From the cell containing the given text, extract its center point as (x, y) coordinate. 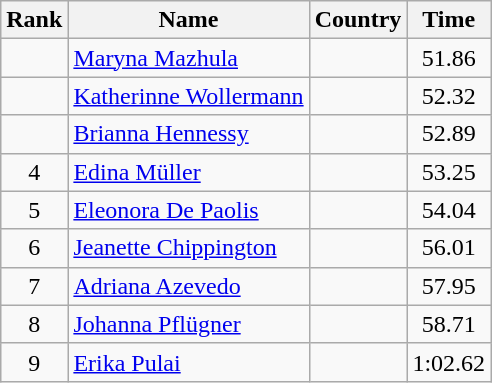
51.86 (449, 58)
9 (34, 362)
1:02.62 (449, 362)
6 (34, 248)
Erika Pulai (188, 362)
8 (34, 324)
52.32 (449, 96)
54.04 (449, 210)
Adriana Azevedo (188, 286)
Name (188, 20)
56.01 (449, 248)
Johanna Pflügner (188, 324)
52.89 (449, 134)
57.95 (449, 286)
Rank (34, 20)
Katherinne Wollermann (188, 96)
Country (358, 20)
53.25 (449, 172)
Time (449, 20)
5 (34, 210)
Edina Müller (188, 172)
4 (34, 172)
Jeanette Chippington (188, 248)
7 (34, 286)
Brianna Hennessy (188, 134)
Eleonora De Paolis (188, 210)
58.71 (449, 324)
Maryna Mazhula (188, 58)
